Output the [X, Y] coordinate of the center of the cell containing the given text.  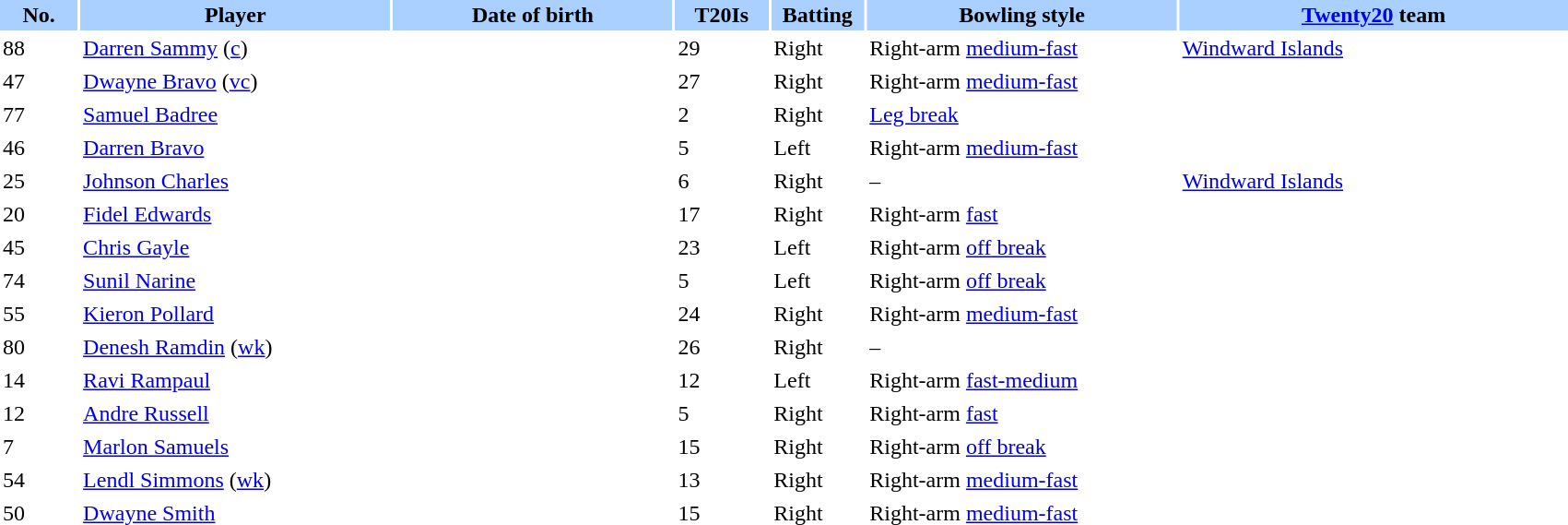
Johnson Charles [235, 181]
80 [39, 347]
Darren Sammy (c) [235, 48]
Twenty20 team [1373, 15]
Darren Bravo [235, 148]
6 [721, 181]
54 [39, 480]
No. [39, 15]
Samuel Badree [235, 114]
13 [721, 480]
2 [721, 114]
17 [721, 214]
24 [721, 314]
T20Is [721, 15]
20 [39, 214]
Chris Gayle [235, 247]
Lendl Simmons (wk) [235, 480]
Ravi Rampaul [235, 380]
Denesh Ramdin (wk) [235, 347]
Andre Russell [235, 413]
Player [235, 15]
46 [39, 148]
14 [39, 380]
15 [721, 447]
23 [721, 247]
Bowling style [1021, 15]
55 [39, 314]
29 [721, 48]
27 [721, 81]
Dwayne Bravo (vc) [235, 81]
7 [39, 447]
Sunil Narine [235, 280]
25 [39, 181]
77 [39, 114]
Marlon Samuels [235, 447]
Right-arm fast-medium [1021, 380]
74 [39, 280]
88 [39, 48]
Kieron Pollard [235, 314]
Fidel Edwards [235, 214]
Batting [817, 15]
Date of birth [533, 15]
45 [39, 247]
47 [39, 81]
26 [721, 347]
Leg break [1021, 114]
